Scan for the cell matching the given text and deliver its [x, y] coordinate at center. 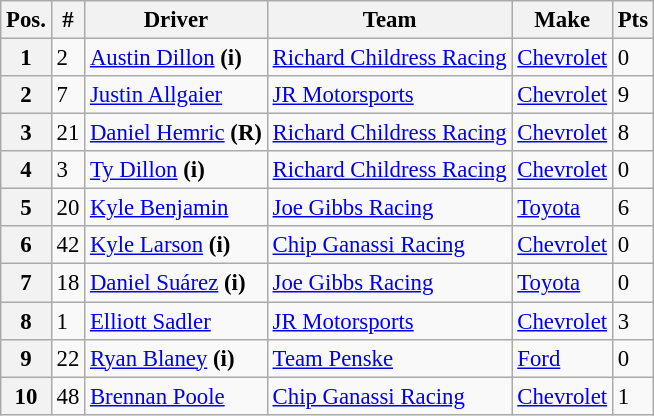
20 [68, 208]
Justin Allgaier [176, 95]
Brennan Poole [176, 396]
22 [68, 358]
5 [26, 208]
Pts [632, 20]
Ford [562, 358]
Austin Dillon (i) [176, 58]
48 [68, 396]
Elliott Sadler [176, 321]
Pos. [26, 20]
10 [26, 396]
Make [562, 20]
Daniel Suárez (i) [176, 283]
Team [390, 20]
42 [68, 245]
# [68, 20]
18 [68, 283]
Daniel Hemric (R) [176, 133]
4 [26, 170]
Kyle Benjamin [176, 208]
Ty Dillon (i) [176, 170]
Team Penske [390, 358]
Driver [176, 20]
Kyle Larson (i) [176, 245]
21 [68, 133]
Ryan Blaney (i) [176, 358]
